Detect which cell encompasses the target text, then output its (X, Y) center coordinate. 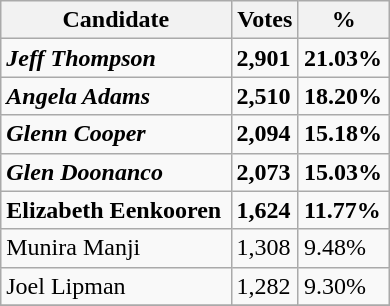
11.77% (344, 210)
Angela Adams (116, 96)
Elizabeth Eenkooren (116, 210)
1,282 (264, 286)
9.48% (344, 248)
1,624 (264, 210)
Jeff Thompson (116, 58)
1,308 (264, 248)
Glen Doonanco (116, 172)
2,510 (264, 96)
21.03% (344, 58)
Munira Manji (116, 248)
2,901 (264, 58)
Joel Lipman (116, 286)
% (344, 20)
9.30% (344, 286)
15.03% (344, 172)
2,073 (264, 172)
Glenn Cooper (116, 134)
Votes (264, 20)
2,094 (264, 134)
18.20% (344, 96)
Candidate (116, 20)
15.18% (344, 134)
